Extract the [x, y] coordinate from the center of the cell holding the provided text.  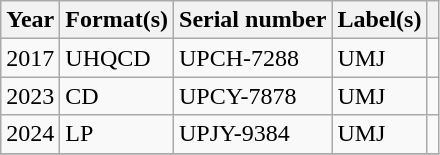
2024 [30, 134]
UPCH-7288 [253, 58]
Year [30, 20]
Format(s) [117, 20]
Label(s) [380, 20]
CD [117, 96]
2023 [30, 96]
2017 [30, 58]
UHQCD [117, 58]
LP [117, 134]
Serial number [253, 20]
UPCY-7878 [253, 96]
UPJY-9384 [253, 134]
